Capture the cell that displays the provided text and extract its [x, y] central coordinate. 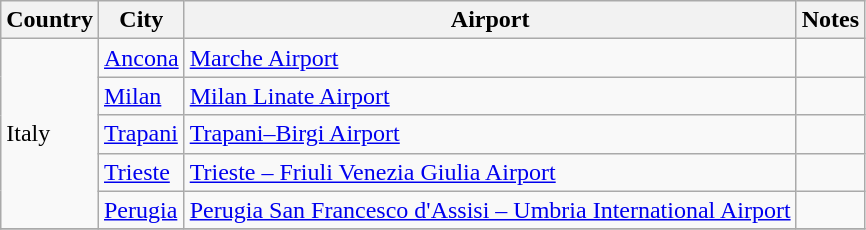
Country [50, 20]
Ancona [141, 58]
Airport [490, 20]
Italy [50, 134]
Trieste [141, 172]
Perugia San Francesco d'Assisi – Umbria International Airport [490, 210]
Trieste – Friuli Venezia Giulia Airport [490, 172]
Trapani–Birgi Airport [490, 134]
Notes [830, 20]
Marche Airport [490, 58]
City [141, 20]
Milan [141, 96]
Milan Linate Airport [490, 96]
Perugia [141, 210]
Trapani [141, 134]
